Return the [x, y] coordinate for the center point of the cell that contains the specified text.  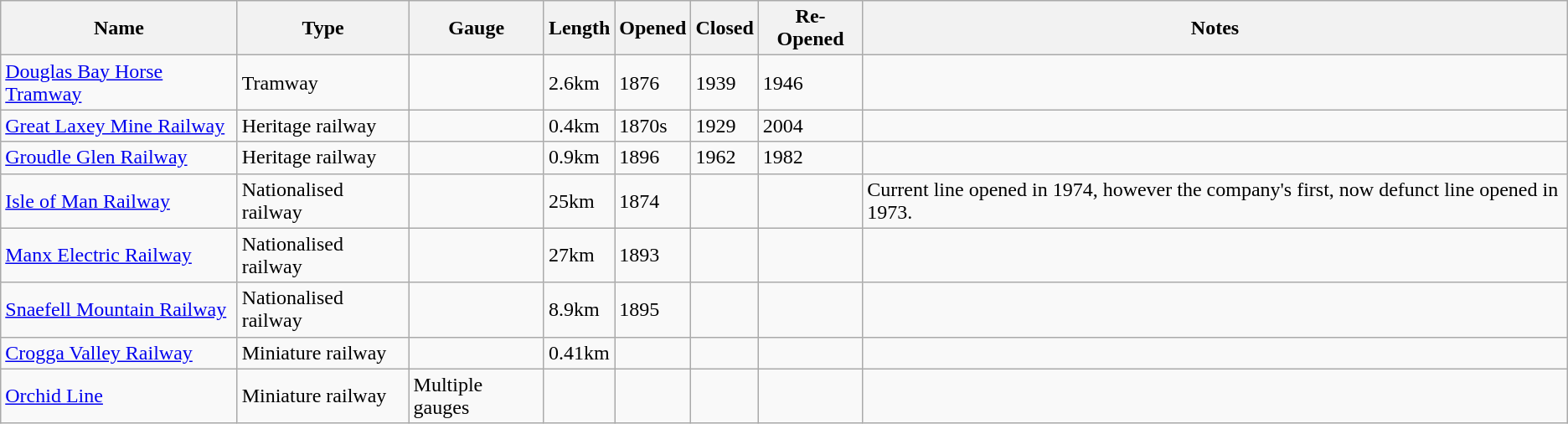
Multiple gauges [476, 396]
Notes [1215, 28]
1939 [725, 82]
Isle of Man Railway [119, 201]
27km [579, 255]
2.6km [579, 82]
2004 [811, 126]
1896 [653, 158]
Snaefell Mountain Railway [119, 310]
1929 [725, 126]
1870s [653, 126]
1946 [811, 82]
Re-Opened [811, 28]
Name [119, 28]
25km [579, 201]
Manx Electric Railway [119, 255]
Crogga Valley Railway [119, 353]
8.9km [579, 310]
Closed [725, 28]
1895 [653, 310]
Opened [653, 28]
1876 [653, 82]
Douglas Bay Horse Tramway [119, 82]
1962 [725, 158]
Length [579, 28]
0.41km [579, 353]
0.4km [579, 126]
0.9km [579, 158]
1874 [653, 201]
Orchid Line [119, 396]
1893 [653, 255]
Type [323, 28]
Current line opened in 1974, however the company's first, now defunct line opened in 1973. [1215, 201]
1982 [811, 158]
Gauge [476, 28]
Great Laxey Mine Railway [119, 126]
Tramway [323, 82]
Groudle Glen Railway [119, 158]
